Scan for the cell matching the given text and deliver its [X, Y] coordinate at center. 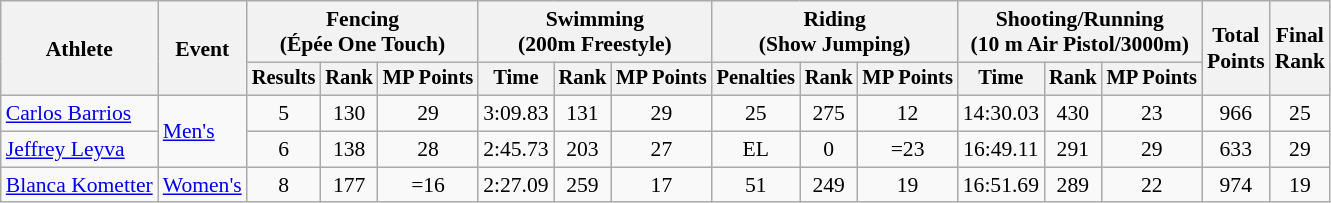
51 [756, 185]
16:51.69 [1001, 185]
Event [202, 48]
130 [349, 114]
3:09.83 [516, 114]
0 [829, 150]
5 [284, 114]
Swimming (200m Freestyle) [594, 32]
633 [1236, 150]
966 [1236, 114]
22 [1152, 185]
974 [1236, 185]
177 [349, 185]
TotalPoints [1236, 48]
430 [1073, 114]
FinalRank [1300, 48]
289 [1073, 185]
259 [583, 185]
Results [284, 79]
131 [583, 114]
27 [661, 150]
Athlete [80, 48]
Jeffrey Leyva [80, 150]
138 [349, 150]
Carlos Barrios [80, 114]
8 [284, 185]
=16 [428, 185]
Men's [202, 132]
14:30.03 [1001, 114]
Fencing (Épée One Touch) [362, 32]
EL [756, 150]
203 [583, 150]
17 [661, 185]
2:45.73 [516, 150]
Blanca Kometter [80, 185]
6 [284, 150]
Riding (Show Jumping) [835, 32]
Women's [202, 185]
28 [428, 150]
12 [907, 114]
Shooting/Running(10 m Air Pistol/3000m) [1080, 32]
Penalties [756, 79]
23 [1152, 114]
249 [829, 185]
291 [1073, 150]
275 [829, 114]
16:49.11 [1001, 150]
2:27.09 [516, 185]
=23 [907, 150]
